Capture the cell that displays the provided text and extract its [X, Y] central coordinate. 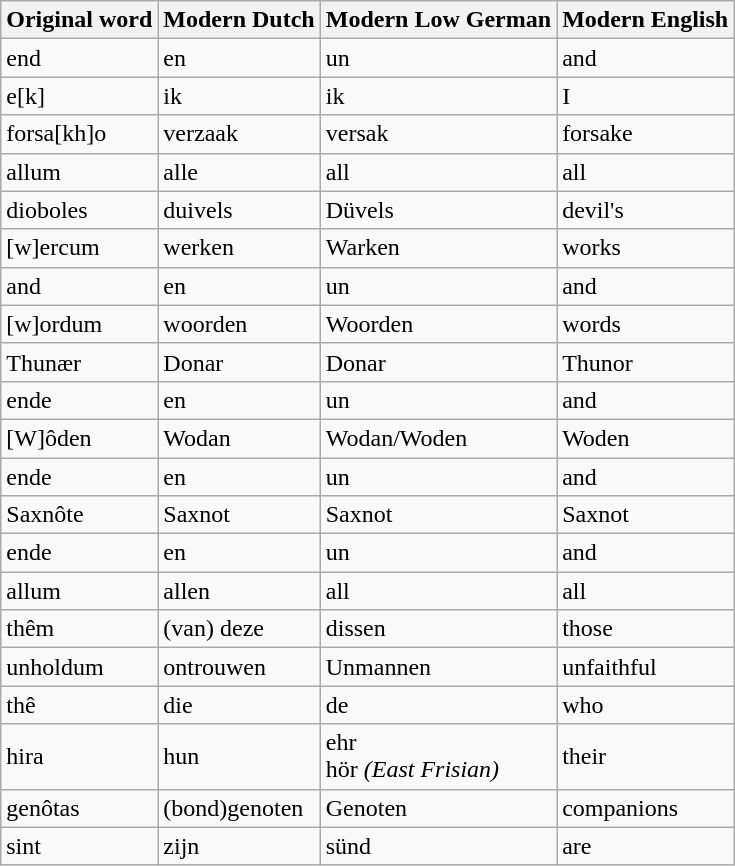
Modern Dutch [239, 20]
[W]ôden [80, 438]
hira [80, 756]
hun [239, 756]
Unmannen [438, 667]
e[k] [80, 96]
companions [646, 808]
(bond)genoten [239, 808]
dioboles [80, 210]
unfaithful [646, 667]
unholdum [80, 667]
Wodan/Woden [438, 438]
Modern English [646, 20]
ontrouwen [239, 667]
forsake [646, 134]
de [438, 705]
Warken [438, 248]
[w]ordum [80, 324]
Genoten [438, 808]
Modern Low German [438, 20]
are [646, 846]
Thunær [80, 362]
Saxnôte [80, 515]
devil's [646, 210]
ehrhör (East Frisian) [438, 756]
duivels [239, 210]
sint [80, 846]
dissen [438, 629]
verzaak [239, 134]
thêm [80, 629]
(van) deze [239, 629]
Original word [80, 20]
sünd [438, 846]
zijn [239, 846]
woorden [239, 324]
forsa[kh]o [80, 134]
alle [239, 172]
genôtas [80, 808]
Wodan [239, 438]
Thunor [646, 362]
werken [239, 248]
words [646, 324]
end [80, 58]
their [646, 756]
[w]ercum [80, 248]
Düvels [438, 210]
Woden [646, 438]
thê [80, 705]
who [646, 705]
those [646, 629]
versak [438, 134]
die [239, 705]
I [646, 96]
Woorden [438, 324]
works [646, 248]
allen [239, 591]
